Detect which cell encompasses the target text, then output its (X, Y) center coordinate. 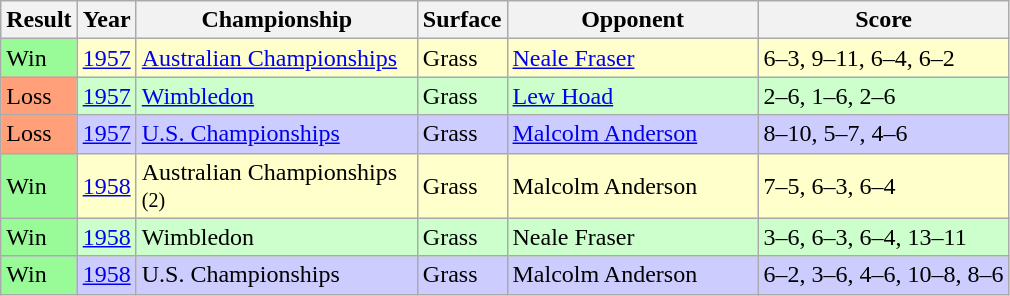
Opponent (632, 20)
7–5, 6–3, 6–4 (884, 186)
3–6, 6–3, 6–4, 13–11 (884, 237)
6–2, 3–6, 4–6, 10–8, 8–6 (884, 275)
8–10, 5–7, 4–6 (884, 134)
Championship (276, 20)
Surface (462, 20)
Year (106, 20)
2–6, 1–6, 2–6 (884, 96)
Australian Championships (2) (276, 186)
Score (884, 20)
Result (39, 20)
Australian Championships (276, 58)
Lew Hoad (632, 96)
6–3, 9–11, 6–4, 6–2 (884, 58)
